Search for the cell housing the specified text and yield its [x, y] center coordinate. 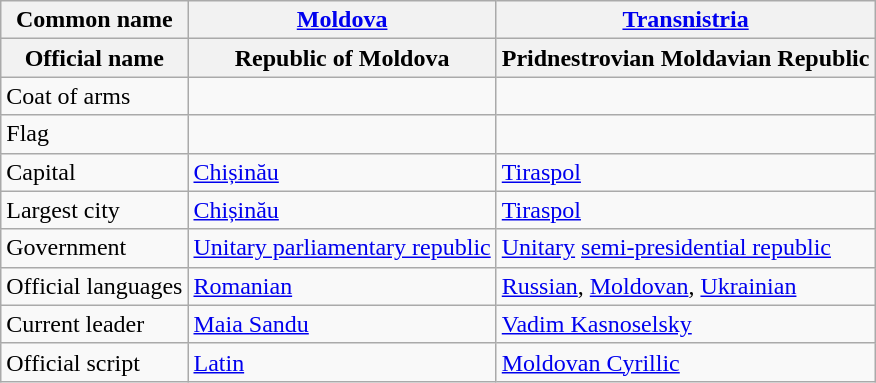
Republic of Moldova [342, 58]
Unitary parliamentary republic [342, 248]
Official languages [94, 286]
Largest city [94, 210]
Latin [342, 362]
Vadim Kasnoselsky [686, 324]
Coat of arms [94, 96]
Government [94, 248]
Current leader [94, 324]
Pridnestrovian Moldavian Republic [686, 58]
Flag [94, 134]
Official script [94, 362]
Transnistria [686, 20]
Common name [94, 20]
Unitary semi-presidential republic [686, 248]
Maia Sandu [342, 324]
Moldovan Cyrillic [686, 362]
Moldova [342, 20]
Romanian [342, 286]
Capital [94, 172]
Russian, Moldovan, Ukrainian [686, 286]
Official name [94, 58]
